Pinpoint the cell where the given text exists, returning its (X, Y) midpoint coordinate. 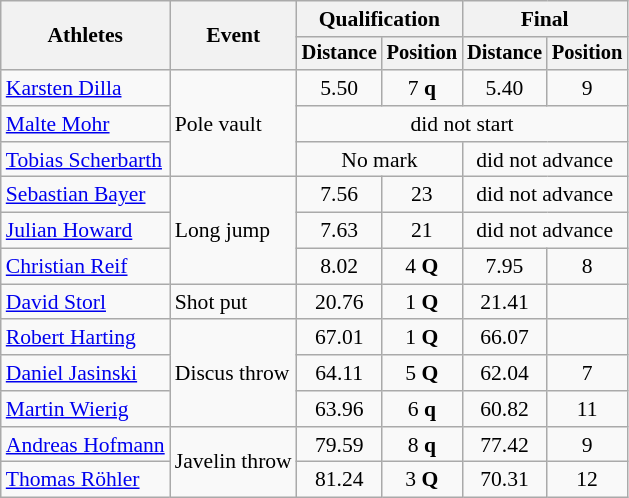
Karsten Dilla (86, 88)
67.01 (340, 338)
Martin Wierig (86, 409)
23 (422, 195)
8.02 (340, 267)
7.95 (504, 267)
66.07 (504, 338)
60.82 (504, 409)
Javelin throw (234, 462)
12 (587, 480)
Event (234, 36)
5.40 (504, 88)
21.41 (504, 302)
Andreas Hofmann (86, 445)
62.04 (504, 373)
Shot put (234, 302)
20.76 (340, 302)
Robert Harting (86, 338)
7 q (422, 88)
63.96 (340, 409)
21 (422, 231)
5 Q (422, 373)
Thomas Röhler (86, 480)
5.50 (340, 88)
Long jump (234, 230)
77.42 (504, 445)
8 q (422, 445)
No mark (380, 160)
7.63 (340, 231)
David Storl (86, 302)
Malte Mohr (86, 124)
70.31 (504, 480)
7.56 (340, 195)
Daniel Jasinski (86, 373)
Christian Reif (86, 267)
79.59 (340, 445)
7 (587, 373)
8 (587, 267)
Pole vault (234, 124)
4 Q (422, 267)
6 q (422, 409)
did not start (462, 124)
Final (544, 19)
Sebastian Bayer (86, 195)
11 (587, 409)
Julian Howard (86, 231)
3 Q (422, 480)
81.24 (340, 480)
Discus throw (234, 374)
Athletes (86, 36)
Qualification (380, 19)
64.11 (340, 373)
Tobias Scherbarth (86, 160)
